Locate the cell with the specified text and output its [X, Y] center coordinate. 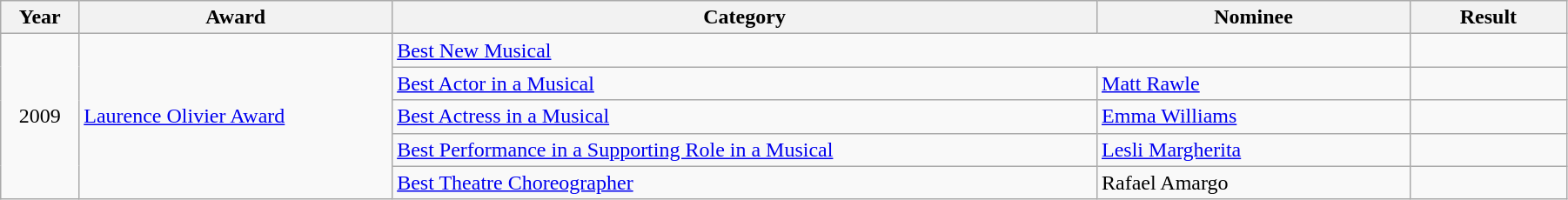
Matt Rawle [1254, 83]
2009 [40, 117]
Year [40, 17]
Lesli Margherita [1254, 150]
Best Performance in a Supporting Role in a Musical [745, 150]
Category [745, 17]
Best Theatre Choreographer [745, 183]
Award [236, 17]
Laurence Olivier Award [236, 117]
Emma Williams [1254, 117]
Nominee [1254, 17]
Best Actress in a Musical [745, 117]
Result [1488, 17]
Best New Musical [901, 50]
Rafael Amargo [1254, 183]
Best Actor in a Musical [745, 83]
